Extract the (X, Y) coordinate from the center of the cell holding the provided text.  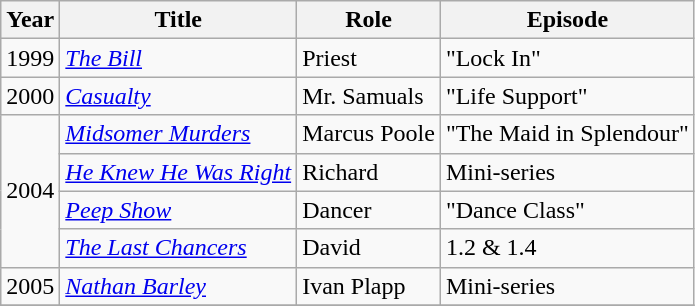
Richard (369, 172)
David (369, 248)
Dancer (369, 210)
Title (178, 20)
The Bill (178, 58)
2004 (30, 191)
"Dance Class" (567, 210)
Midsomer Murders (178, 134)
2000 (30, 96)
The Last Chancers (178, 248)
2005 (30, 286)
1.2 & 1.4 (567, 248)
Nathan Barley (178, 286)
Casualty (178, 96)
Mr. Samuals (369, 96)
"The Maid in Splendour" (567, 134)
"Life Support" (567, 96)
Year (30, 20)
Marcus Poole (369, 134)
Peep Show (178, 210)
"Lock In" (567, 58)
Role (369, 20)
He Knew He Was Right (178, 172)
Priest (369, 58)
1999 (30, 58)
Episode (567, 20)
Ivan Plapp (369, 286)
